Provide the [x, y] coordinate of the cell's center where the given text is located.  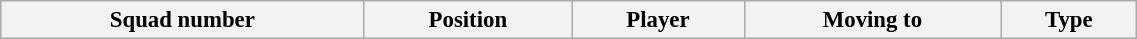
Moving to [872, 20]
Position [468, 20]
Player [658, 20]
Squad number [182, 20]
Type [1069, 20]
